Find where the given text appears and provide that cell's center as (x, y) coordinate. 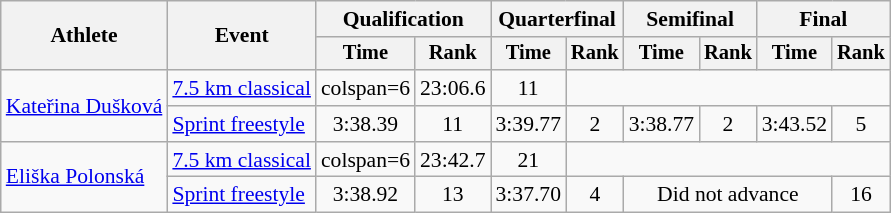
3:43.52 (794, 124)
Quarterfinal (556, 19)
Event (242, 36)
Eliška Polonská (84, 178)
21 (528, 160)
5 (861, 124)
23:06.6 (452, 88)
Semifinal (690, 19)
3:38.92 (366, 195)
Qualification (404, 19)
13 (452, 195)
3:38.39 (366, 124)
23:42.7 (452, 160)
3:37.70 (528, 195)
Kateřina Dušková (84, 106)
16 (861, 195)
4 (595, 195)
3:39.77 (528, 124)
Final (824, 19)
3:38.77 (662, 124)
Did not advance (728, 195)
Athlete (84, 36)
